Identify which cell holds the provided text, then report its [X, Y] central coordinate. 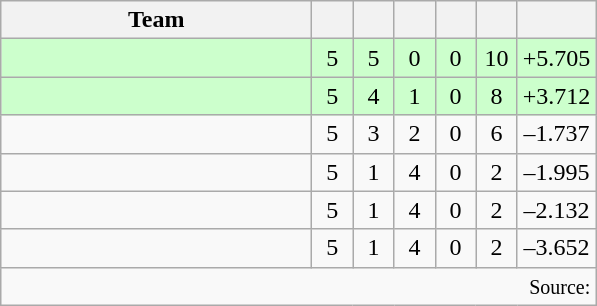
6 [496, 134]
–3.652 [556, 248]
–1.995 [556, 172]
–1.737 [556, 134]
Team [156, 20]
Source: [298, 286]
8 [496, 96]
3 [374, 134]
+3.712 [556, 96]
10 [496, 58]
+5.705 [556, 58]
–2.132 [556, 210]
